Pinpoint the cell where the given text exists, returning its (X, Y) midpoint coordinate. 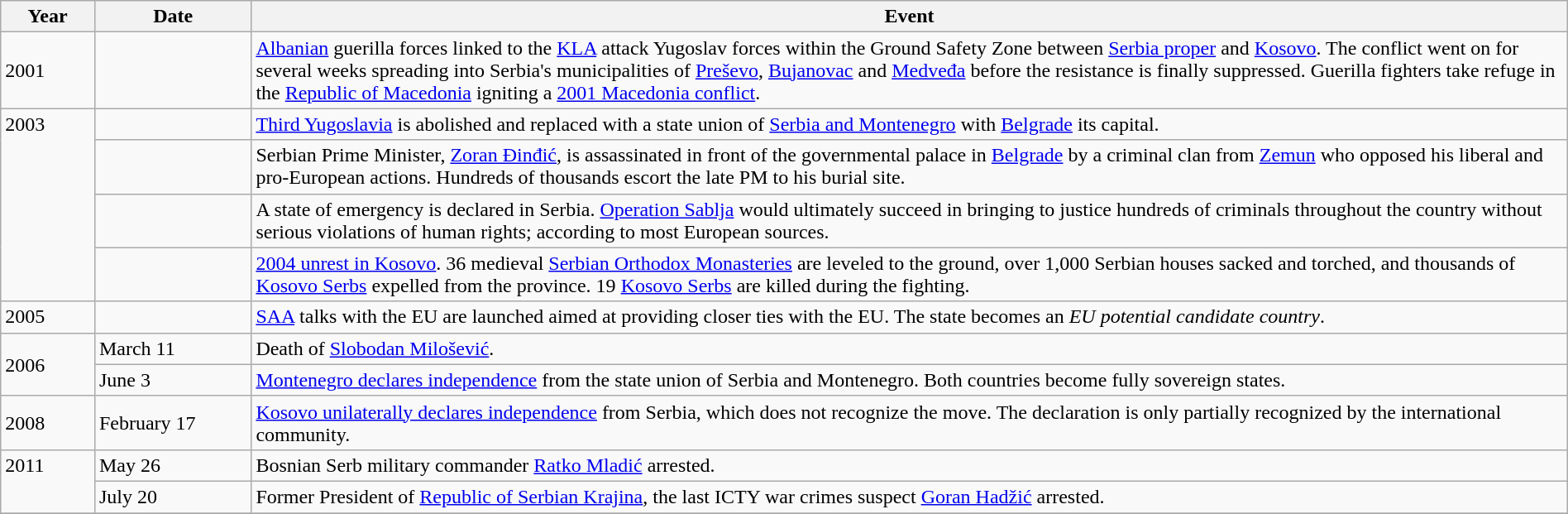
Date (172, 17)
2011 (48, 481)
Former President of Republic of Serbian Krajina, the last ICTY war crimes suspect Goran Hadžić arrested. (910, 497)
SAA talks with the EU are launched aimed at providing closer ties with the EU. The state becomes an EU potential candidate country. (910, 317)
2008 (48, 422)
2003 (48, 205)
Third Yugoslavia is abolished and replaced with a state union of Serbia and Montenegro with Belgrade its capital. (910, 124)
May 26 (172, 465)
Montenegro declares independence from the state union of Serbia and Montenegro. Both countries become fully sovereign states. (910, 380)
Year (48, 17)
Death of Slobodan Milošević. (910, 348)
March 11 (172, 348)
February 17 (172, 422)
June 3 (172, 380)
2006 (48, 364)
Event (910, 17)
Bosnian Serb military commander Ratko Mladić arrested. (910, 465)
2001 (48, 70)
2005 (48, 317)
July 20 (172, 497)
